Determine the [x, y] coordinate at the center of the cell enclosing the given text.  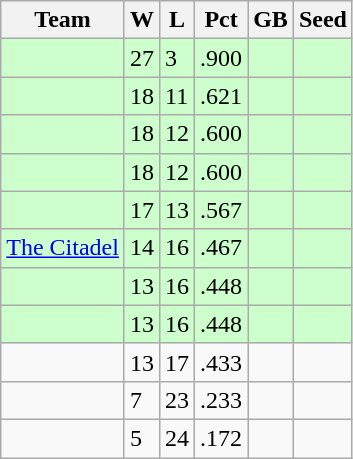
23 [178, 400]
.567 [222, 210]
W [142, 20]
Team [63, 20]
24 [178, 438]
.900 [222, 58]
7 [142, 400]
3 [178, 58]
.621 [222, 96]
27 [142, 58]
.172 [222, 438]
.433 [222, 362]
Pct [222, 20]
L [178, 20]
14 [142, 248]
11 [178, 96]
.467 [222, 248]
GB [271, 20]
The Citadel [63, 248]
5 [142, 438]
Seed [322, 20]
.233 [222, 400]
